Identify which cell holds the provided text, then report its [x, y] central coordinate. 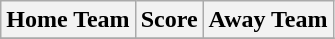
Away Team [268, 20]
Score [169, 20]
Home Team [68, 20]
